Output the (x, y) coordinate of the center of the cell containing the given text.  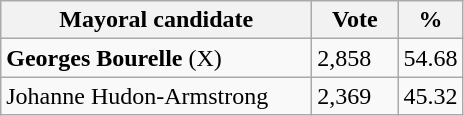
45.32 (430, 96)
Mayoral candidate (156, 20)
Johanne Hudon-Armstrong (156, 96)
Georges Bourelle (X) (156, 58)
2,369 (355, 96)
Vote (355, 20)
2,858 (355, 58)
% (430, 20)
54.68 (430, 58)
